Locate the cell with the specified text and output its [x, y] center coordinate. 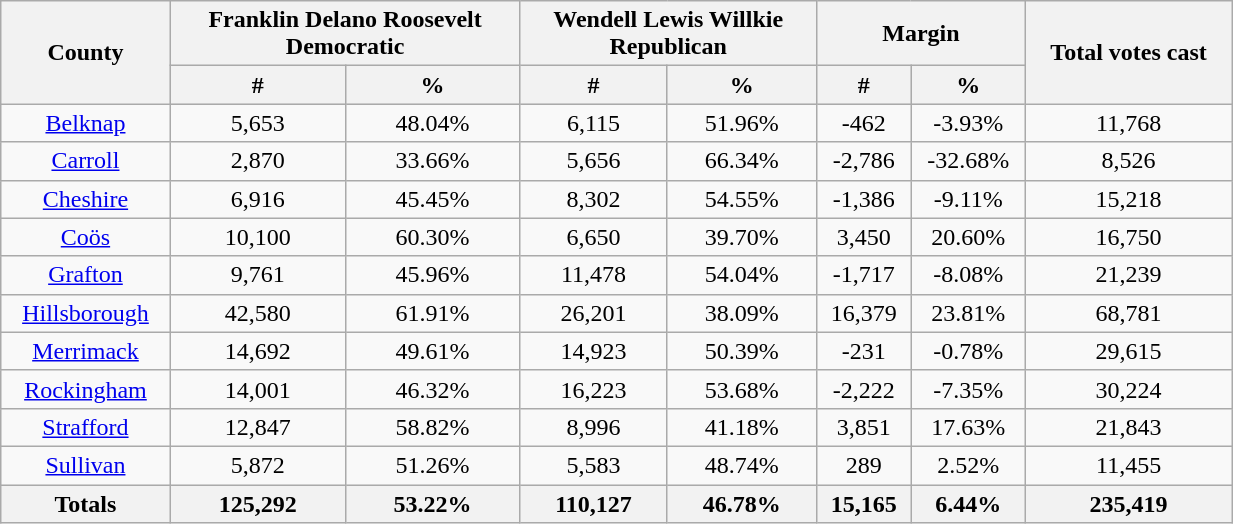
15,165 [864, 503]
42,580 [258, 313]
5,872 [258, 465]
5,656 [594, 161]
County [86, 52]
125,292 [258, 503]
-32.68% [968, 161]
Hillsborough [86, 313]
289 [864, 465]
Total votes cast [1129, 52]
-9.11% [968, 199]
21,843 [1129, 427]
Merrimack [86, 351]
10,100 [258, 237]
23.81% [968, 313]
48.74% [742, 465]
-8.08% [968, 275]
Coös [86, 237]
12,847 [258, 427]
9,761 [258, 275]
45.96% [432, 275]
-7.35% [968, 389]
6,650 [594, 237]
30,224 [1129, 389]
-231 [864, 351]
39.70% [742, 237]
11,478 [594, 275]
46.32% [432, 389]
Strafford [86, 427]
41.18% [742, 427]
20.60% [968, 237]
-462 [864, 123]
Wendell Lewis WillkieRepublican [668, 34]
49.61% [432, 351]
15,218 [1129, 199]
5,583 [594, 465]
54.04% [742, 275]
66.34% [742, 161]
Sullivan [86, 465]
3,450 [864, 237]
51.26% [432, 465]
Carroll [86, 161]
6,115 [594, 123]
26,201 [594, 313]
54.55% [742, 199]
16,223 [594, 389]
17.63% [968, 427]
235,419 [1129, 503]
Cheshire [86, 199]
5,653 [258, 123]
Belknap [86, 123]
-2,786 [864, 161]
3,851 [864, 427]
51.96% [742, 123]
33.66% [432, 161]
46.78% [742, 503]
16,750 [1129, 237]
58.82% [432, 427]
11,455 [1129, 465]
Rockingham [86, 389]
14,923 [594, 351]
50.39% [742, 351]
8,302 [594, 199]
8,996 [594, 427]
Totals [86, 503]
-0.78% [968, 351]
Grafton [86, 275]
53.22% [432, 503]
11,768 [1129, 123]
-3.93% [968, 123]
29,615 [1129, 351]
60.30% [432, 237]
45.45% [432, 199]
68,781 [1129, 313]
61.91% [432, 313]
6,916 [258, 199]
6.44% [968, 503]
14,001 [258, 389]
2,870 [258, 161]
-1,386 [864, 199]
-1,717 [864, 275]
21,239 [1129, 275]
110,127 [594, 503]
38.09% [742, 313]
8,526 [1129, 161]
Franklin Delano RooseveltDemocratic [345, 34]
-2,222 [864, 389]
14,692 [258, 351]
2.52% [968, 465]
48.04% [432, 123]
Margin [920, 34]
53.68% [742, 389]
16,379 [864, 313]
